Provide the (X, Y) coordinate of the cell's center where the given text is located.  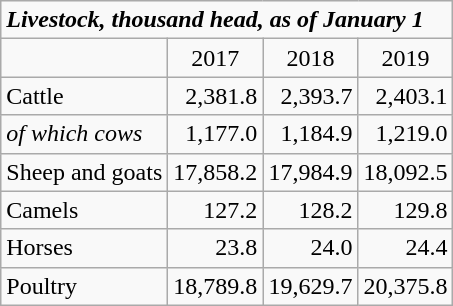
Poultry (84, 286)
24.4 (406, 248)
Camels (84, 210)
2,381.8 (216, 96)
2017 (216, 58)
Horses (84, 248)
2018 (310, 58)
2,393.7 (310, 96)
129.8 (406, 210)
18,789.8 (216, 286)
17,984.9 (310, 172)
127.2 (216, 210)
Cattle (84, 96)
23.8 (216, 248)
of which cows (84, 134)
19,629.7 (310, 286)
1,184.9 (310, 134)
17,858.2 (216, 172)
1,219.0 (406, 134)
128.2 (310, 210)
1,177.0 (216, 134)
2,403.1 (406, 96)
18,092.5 (406, 172)
24.0 (310, 248)
Sheep and goats (84, 172)
2019 (406, 58)
Livestock, thousand head, as of January 1 (227, 20)
20,375.8 (406, 286)
